Extract the [x, y] coordinate from the center of the cell holding the provided text.  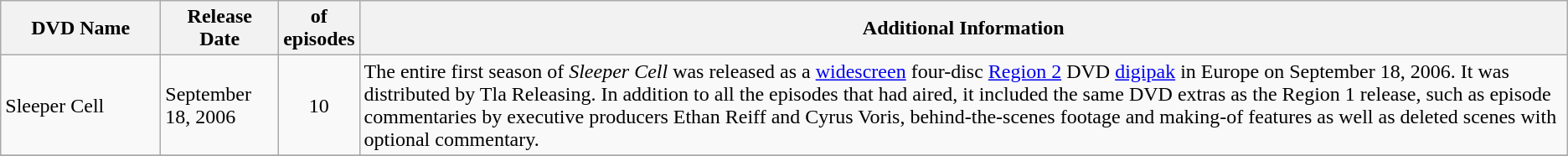
Sleeper Cell [80, 106]
Release Date [219, 29]
DVD Name [80, 29]
September 18, 2006 [219, 106]
ofepisodes [319, 29]
10 [319, 106]
Additional Information [963, 29]
